Return [X, Y] of the center of cell containing provided text 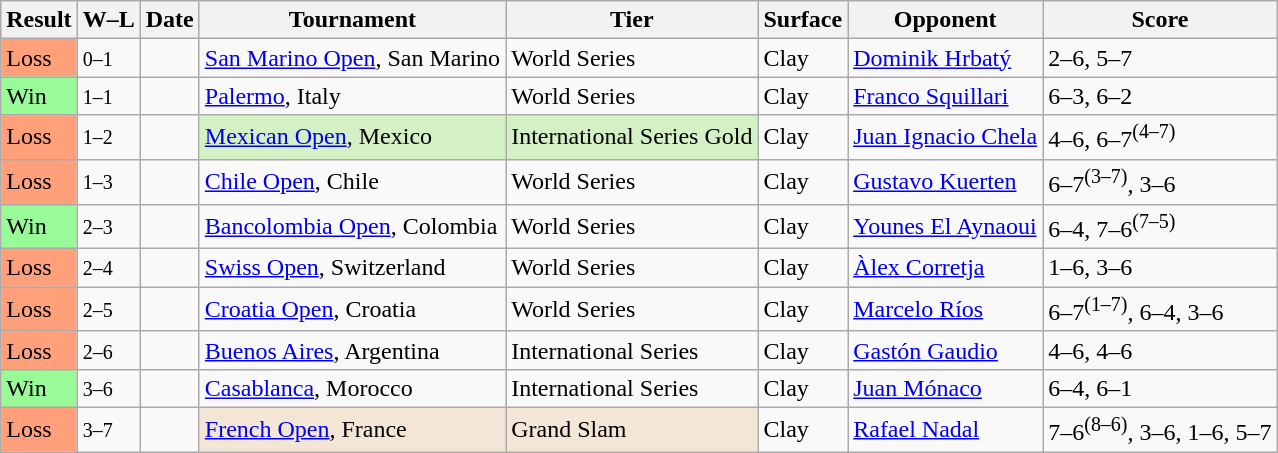
Rafael Nadal [946, 430]
W–L [108, 20]
San Marino Open, San Marino [352, 58]
2–6 [108, 350]
Casablanca, Morocco [352, 388]
Bancolombia Open, Colombia [352, 226]
3–6 [108, 388]
6–4, 7–6(7–5) [1160, 226]
Dominik Hrbatý [946, 58]
Swiss Open, Switzerland [352, 268]
Àlex Corretja [946, 268]
Chile Open, Chile [352, 182]
Croatia Open, Croatia [352, 310]
Score [1160, 20]
4–6, 6–7(4–7) [1160, 138]
1–3 [108, 182]
French Open, France [352, 430]
2–3 [108, 226]
1–6, 3–6 [1160, 268]
Palermo, Italy [352, 96]
Franco Squillari [946, 96]
Opponent [946, 20]
Juan Mónaco [946, 388]
6–3, 6–2 [1160, 96]
6–7(3–7), 3–6 [1160, 182]
International Series Gold [632, 138]
4–6, 4–6 [1160, 350]
Date [170, 20]
Younes El Aynaoui [946, 226]
Marcelo Ríos [946, 310]
7–6(8–6), 3–6, 1–6, 5–7 [1160, 430]
Grand Slam [632, 430]
Juan Ignacio Chela [946, 138]
3–7 [108, 430]
Tournament [352, 20]
1–2 [108, 138]
2–6, 5–7 [1160, 58]
6–4, 6–1 [1160, 388]
Gastón Gaudio [946, 350]
Buenos Aires, Argentina [352, 350]
Gustavo Kuerten [946, 182]
6–7(1–7), 6–4, 3–6 [1160, 310]
Tier [632, 20]
Result [39, 20]
1–1 [108, 96]
Surface [803, 20]
0–1 [108, 58]
Mexican Open, Mexico [352, 138]
2–4 [108, 268]
2–5 [108, 310]
